Locate the cell with the specified text and output its (X, Y) center coordinate. 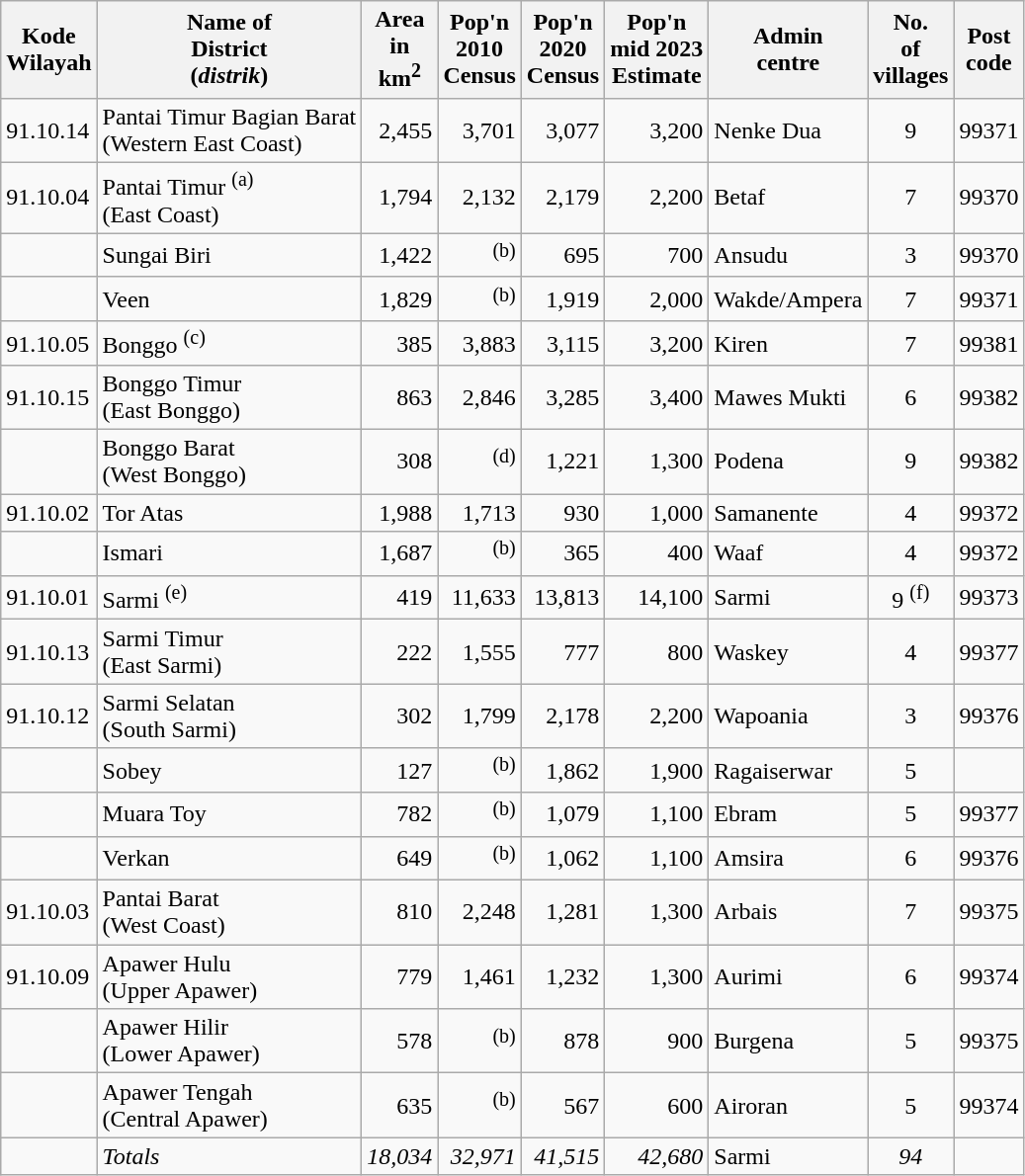
Verkan (229, 858)
91.10.14 (49, 130)
Arbais (789, 913)
Pop'n 2010Census (479, 49)
1,461 (479, 976)
Pop'n mid 2023Estimate (656, 49)
Sungai Biri (229, 255)
Airoran (789, 1105)
127 (399, 771)
Sarmi Selatan (South Sarmi) (229, 715)
900 (656, 1042)
600 (656, 1105)
Amsira (789, 858)
Waaf (789, 553)
91.10.13 (49, 652)
Apawer Hulu (Upper Apawer) (229, 976)
1,221 (562, 462)
Wakde/Ampera (789, 298)
2,455 (399, 130)
Kode Wilayah (49, 49)
1,713 (479, 513)
695 (562, 255)
2,132 (479, 198)
302 (399, 715)
2,179 (562, 198)
94 (911, 1156)
1,900 (656, 771)
Muara Toy (229, 814)
878 (562, 1042)
Ansudu (789, 255)
41,515 (562, 1156)
2,846 (479, 397)
700 (656, 255)
2,178 (562, 715)
Bonggo Barat (West Bonggo) (229, 462)
42,680 (656, 1156)
13,813 (562, 597)
18,034 (399, 1156)
2,000 (656, 298)
1,281 (562, 913)
567 (562, 1105)
Podena (789, 462)
Kiren (789, 344)
Waskey (789, 652)
Betaf (789, 198)
1,687 (399, 553)
91.10.03 (49, 913)
1,862 (562, 771)
2,248 (479, 913)
Pop'n 2020Census (562, 49)
3,077 (562, 130)
419 (399, 597)
99381 (988, 344)
1,988 (399, 513)
Postcode (988, 49)
Totals (229, 1156)
Sobey (229, 771)
Burgena (789, 1042)
No.ofvillages (911, 49)
863 (399, 397)
635 (399, 1105)
Sarmi Timur (East Sarmi) (229, 652)
308 (399, 462)
3,115 (562, 344)
Apawer Hilir (Lower Apawer) (229, 1042)
1,232 (562, 976)
3,285 (562, 397)
Pantai Timur Bagian Barat (Western East Coast) (229, 130)
91.10.09 (49, 976)
Areain km2 (399, 49)
Ragaiserwar (789, 771)
91.10.15 (49, 397)
Admincentre (789, 49)
222 (399, 652)
Pantai Timur (a) (East Coast) (229, 198)
3,883 (479, 344)
Wapoania (789, 715)
91.10.12 (49, 715)
Name of District (distrik) (229, 49)
1,422 (399, 255)
Veen (229, 298)
Apawer Tengah (Central Apawer) (229, 1105)
Bonggo (c) (229, 344)
3,701 (479, 130)
1,799 (479, 715)
779 (399, 976)
32,971 (479, 1156)
1,555 (479, 652)
1,829 (399, 298)
Samanente (789, 513)
1,794 (399, 198)
(d) (479, 462)
800 (656, 652)
Aurimi (789, 976)
9 (f) (911, 597)
Mawes Mukti (789, 397)
91.10.04 (49, 198)
Tor Atas (229, 513)
91.10.05 (49, 344)
Ismari (229, 553)
1,919 (562, 298)
14,100 (656, 597)
400 (656, 553)
Nenke Dua (789, 130)
1,000 (656, 513)
Pantai Barat (West Coast) (229, 913)
782 (399, 814)
3,400 (656, 397)
777 (562, 652)
810 (399, 913)
11,633 (479, 597)
91.10.02 (49, 513)
Ebram (789, 814)
1,079 (562, 814)
Sarmi (e) (229, 597)
Bonggo Timur (East Bonggo) (229, 397)
578 (399, 1042)
385 (399, 344)
649 (399, 858)
365 (562, 553)
99373 (988, 597)
930 (562, 513)
91.10.01 (49, 597)
1,062 (562, 858)
